Find where the given text appears and provide that cell's center as (x, y) coordinate. 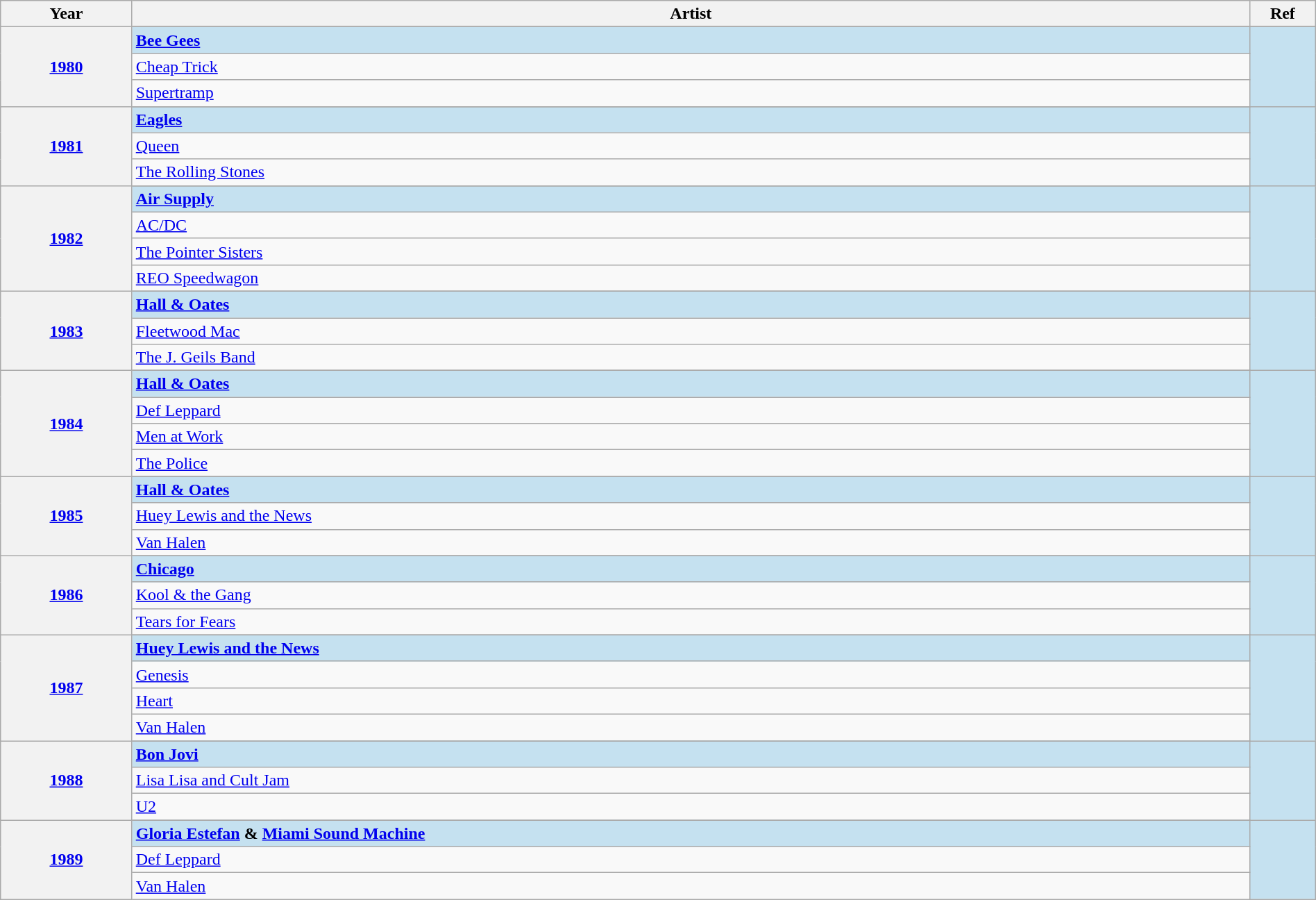
Bee Gees (691, 40)
Kool & the Gang (691, 595)
The Pointer Sisters (691, 251)
The J. Geils Band (691, 358)
Year (67, 14)
Heart (691, 701)
Genesis (691, 674)
1984 (67, 424)
1981 (67, 146)
1983 (67, 331)
Queen (691, 146)
Men at Work (691, 437)
Tears for Fears (691, 622)
Supertramp (691, 93)
1987 (67, 687)
The Police (691, 463)
The Rolling Stones (691, 172)
1985 (67, 516)
Air Supply (691, 199)
Bon Jovi (691, 753)
Lisa Lisa and Cult Jam (691, 781)
REO Speedwagon (691, 278)
1980 (67, 67)
Ref (1283, 14)
Eagles (691, 119)
Chicago (691, 569)
AC/DC (691, 225)
U2 (691, 807)
1988 (67, 780)
1982 (67, 238)
Cheap Trick (691, 67)
Artist (691, 14)
1989 (67, 860)
Fleetwood Mac (691, 331)
1986 (67, 595)
Gloria Estefan & Miami Sound Machine (691, 833)
